Output the [x, y] coordinate of the center of the cell containing the given text.  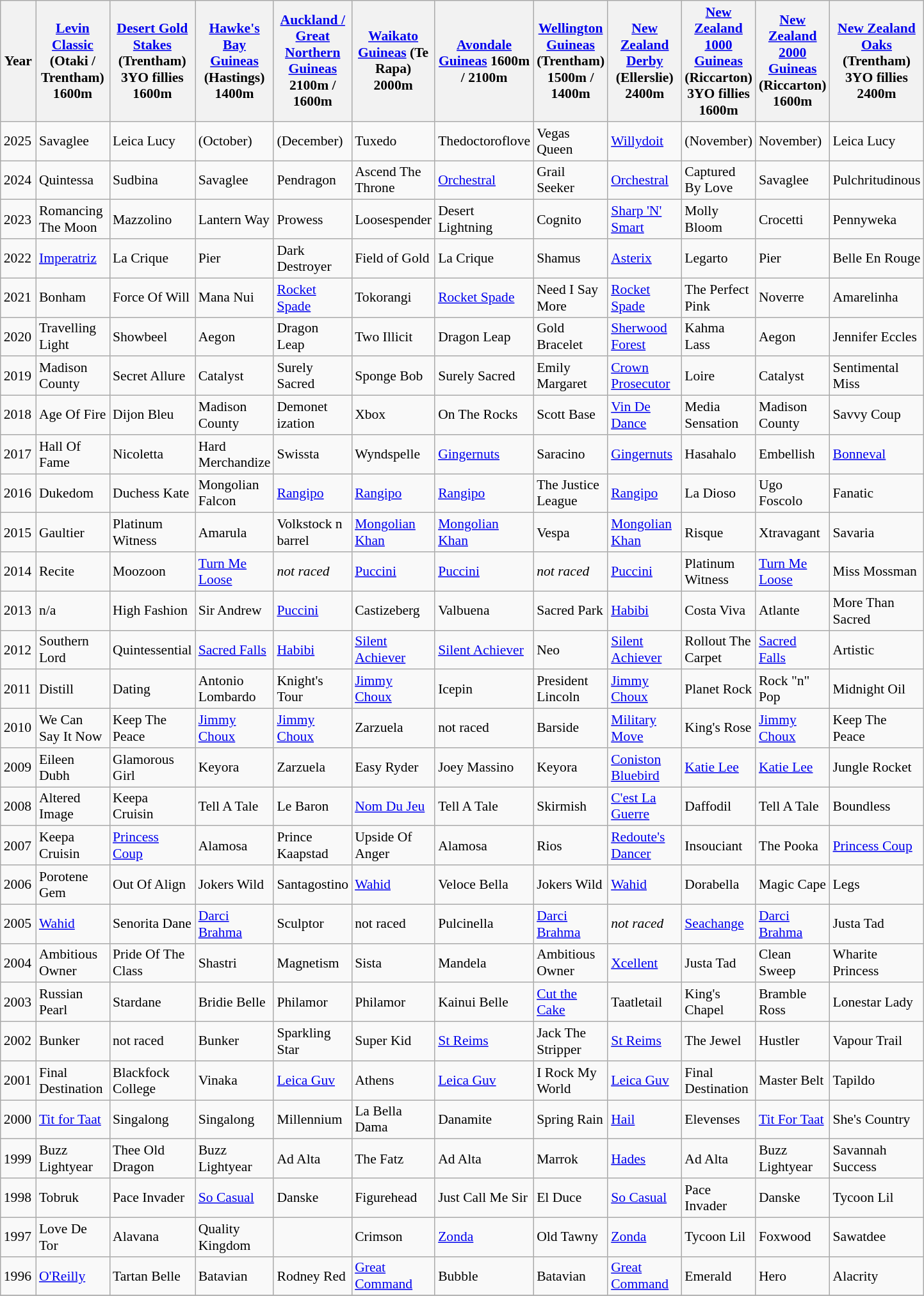
2024 [18, 181]
Legarto [718, 259]
Le Baron [312, 807]
Desert Gold Stakes (Trentham) 3YO fillies 1600m [152, 61]
Atlante [793, 611]
Costa Viva [718, 611]
Nom Du Jeu [393, 807]
Duchess Kate [152, 493]
2005 [18, 923]
Thee Old Dragon [152, 1159]
Seachange [718, 923]
Moozoon [152, 571]
Belle En Rouge [877, 259]
Danamite [484, 1119]
Willydoit [644, 141]
Athens [393, 1081]
Santagostino [312, 885]
1999 [18, 1159]
Coniston Bluebird [644, 767]
Prowess [312, 219]
Pennyweka [877, 219]
Bramble Ross [793, 1003]
2006 [18, 885]
C'est La Guerre [644, 807]
November) [793, 141]
Showbeel [152, 337]
Just Call Me Sir [484, 1197]
Desert Lightning [484, 219]
Volkstock n barrel [312, 533]
Easy Ryder [393, 767]
Sawatdee [877, 1237]
Tokorangi [393, 297]
Saracino [571, 455]
Sudbina [152, 181]
Clean Sweep [793, 963]
Foxwood [793, 1237]
Sharp 'N' Smart [644, 219]
Sherwood Forest [644, 337]
Lonestar Lady [877, 1003]
Force Of Will [152, 297]
Gold Bracelet [571, 337]
Amarelinha [877, 297]
Hustler [793, 1041]
Master Belt [793, 1081]
Risque [718, 533]
Imperatriz [73, 259]
2018 [18, 415]
Alavana [152, 1237]
Asterix [644, 259]
Quintessential [152, 649]
High Fashion [152, 611]
Swissta [312, 455]
Recite [73, 571]
Lantern Way [234, 219]
Avondale Guineas 1600m / 2100m [484, 61]
We Can Say It Now [73, 729]
Embellish [793, 455]
Taatletail [644, 1003]
Hasahalo [718, 455]
Kainui Belle [484, 1003]
Kahma Lass [718, 337]
On The Rocks [484, 415]
Distill [73, 689]
Vinaka [234, 1081]
Wharite Princess [877, 963]
Sculptor [312, 923]
Noverre [793, 297]
She's Country [877, 1119]
Pulcinella [484, 923]
Vespa [571, 533]
Auckland / Great Northern Guineas 2100m / 1600m [312, 61]
n/a [73, 611]
2019 [18, 377]
Ascend The Throne [393, 181]
2016 [18, 493]
2007 [18, 845]
Love De Tor [73, 1237]
Bonneval [877, 455]
Gaultier [73, 533]
Valbuena [484, 611]
Savannah Success [877, 1159]
Sentimental Miss [877, 377]
Bonham [73, 297]
Thedoctoroflove [484, 141]
I Rock My World [571, 1081]
1996 [18, 1276]
Neo [571, 649]
Old Tawny [571, 1237]
Marrok [571, 1159]
Millennium [312, 1119]
President Lincoln [571, 689]
Planet Rock [718, 689]
2020 [18, 337]
Pendragon [312, 181]
La Dioso [718, 493]
New Zealand 1000 Guineas (Riccarton) 3YO fillies 1600m [718, 61]
Russian Pearl [73, 1003]
Out Of Align [152, 885]
(October) [234, 141]
Tartan Belle [152, 1276]
Tit For Taat [793, 1119]
Hard Merchandize [234, 455]
Figurehead [393, 1197]
Xcellent [644, 963]
Legs [877, 885]
Shamus [571, 259]
Prince Kaapstad [312, 845]
Boundless [877, 807]
Scott Base [571, 415]
Loire [718, 377]
Amarula [234, 533]
Alacrity [877, 1276]
Hawke's Bay Guineas (Hastings) 1400m [234, 61]
Mandela [484, 963]
2009 [18, 767]
2008 [18, 807]
New Zealand Oaks (Trentham) 3YO fillies 2400m [877, 61]
The Justice League [571, 493]
Glamorous Girl [152, 767]
Eileen Dubh [73, 767]
2004 [18, 963]
Magic Cape [793, 885]
2012 [18, 649]
2021 [18, 297]
Emerald [718, 1276]
Mongolian Falcon [234, 493]
Upside Of Anger [393, 845]
Two Illicit [393, 337]
2010 [18, 729]
Quality Kingdom [234, 1237]
Vegas Queen [571, 141]
Xtravagant [793, 533]
Dark Destroyer [312, 259]
Jack The Stripper [571, 1041]
Emily Margaret [571, 377]
Hero [793, 1276]
Super Kid [393, 1041]
1997 [18, 1237]
Shastri [234, 963]
Redoute's Dancer [644, 845]
Sponge Bob [393, 377]
2013 [18, 611]
Rock "n" Pop [793, 689]
Savaria [877, 533]
Hall Of Fame [73, 455]
2002 [18, 1041]
The Perfect Pink [718, 297]
Need I Say More [571, 297]
New Zealand 2000 Guineas (Riccarton) 1600m [793, 61]
Year [18, 61]
Pulchritudinous [877, 181]
Daffodil [718, 807]
Spring Rain [571, 1119]
El Duce [571, 1197]
The Fatz [393, 1159]
Levin Classic (Otaki / Trentham) 1600m [73, 61]
2001 [18, 1081]
Grail Seeker [571, 181]
Cognito [571, 219]
Miss Mossman [877, 571]
Skirmish [571, 807]
Sir Andrew [234, 611]
Midnight Oil [877, 689]
The Jewel [718, 1041]
2017 [18, 455]
Molly Bloom [718, 219]
New Zealand Derby (Ellerslie) 2400m [644, 61]
2003 [18, 1003]
Sacred Park [571, 611]
Bubble [484, 1276]
Insouciant [718, 845]
2014 [18, 571]
Tit for Taat [73, 1119]
2025 [18, 141]
Barside [571, 729]
2000 [18, 1119]
Rollout The Carpet [718, 649]
Mazzolino [152, 219]
2023 [18, 219]
More Than Sacred [877, 611]
Pride Of The Class [152, 963]
(December) [312, 141]
Stardane [152, 1003]
Veloce Bella [484, 885]
Sista [393, 963]
Fanatic [877, 493]
Travelling Light [73, 337]
Waikato Guineas (Te Rapa) 2000m [393, 61]
Age Of Fire [73, 415]
Jungle Rocket [877, 767]
Sparkling Star [312, 1041]
Senorita Dane [152, 923]
La Bella Dama [393, 1119]
Captured By Love [718, 181]
Loosespender [393, 219]
King's Chapel [718, 1003]
Dukedom [73, 493]
Tobruk [73, 1197]
Crown Prosecutor [644, 377]
Quintessa [73, 181]
Elevenses [718, 1119]
Hail [644, 1119]
2011 [18, 689]
Magnetism [312, 963]
O'Reilly [73, 1276]
Tapildo [877, 1081]
Rodney Red [312, 1276]
Artistic [877, 649]
Media Sensation [718, 415]
Wellington Guineas (Trentham) 1500m / 1400m [571, 61]
Xbox [393, 415]
Field of Gold [393, 259]
Blackfock College [152, 1081]
Ugo Foscolo [793, 493]
Jennifer Eccles [877, 337]
Military Move [644, 729]
Southern Lord [73, 649]
Antonio Lombardo [234, 689]
Castizeberg [393, 611]
Knight's Tour [312, 689]
Vin De Dance [644, 415]
Tuxedo [393, 141]
Icepin [484, 689]
Joey Massino [484, 767]
2015 [18, 533]
Demonet ization [312, 415]
Rios [571, 845]
Crimson [393, 1237]
Savvy Coup [877, 415]
King's Rose [718, 729]
Mana Nui [234, 297]
Cut the Cake [571, 1003]
Bridie Belle [234, 1003]
Vapour Trail [877, 1041]
(November) [718, 141]
The Pooka [793, 845]
Secret Allure [152, 377]
Altered Image [73, 807]
Dorabella [718, 885]
Romancing The Moon [73, 219]
Porotene Gem [73, 885]
2022 [18, 259]
1998 [18, 1197]
Wyndspelle [393, 455]
Dijon Bleu [152, 415]
Nicoletta [152, 455]
Dating [152, 689]
Hades [644, 1159]
Crocetti [793, 219]
